From the cell containing the given text, extract its center point as [x, y] coordinate. 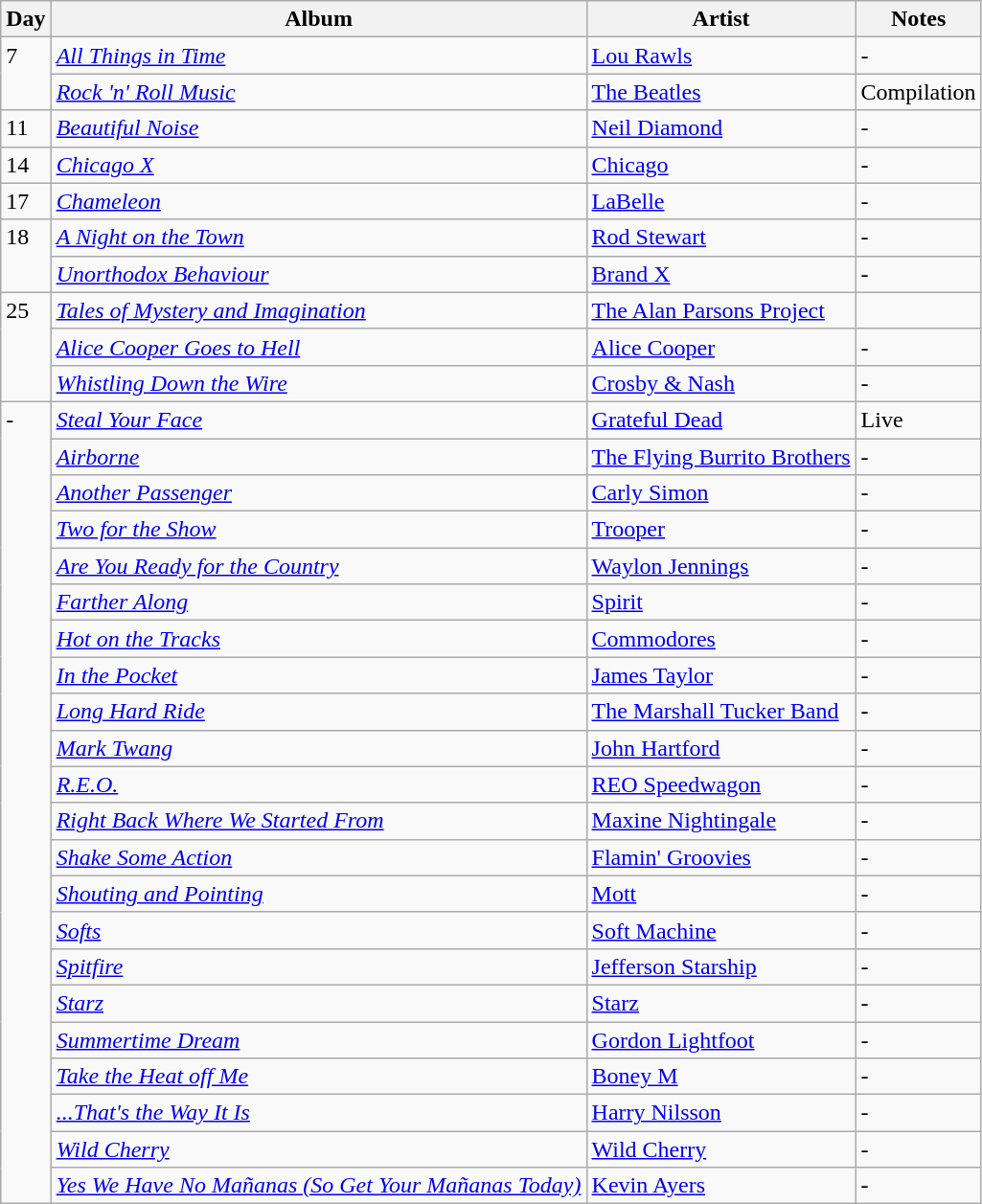
Farther Along [318, 602]
R.E.O. [318, 784]
Soft Machine [720, 930]
Brand X [720, 274]
Spitfire [318, 966]
Yes We Have No Mañanas (So Get Your Mañanas Today) [318, 1186]
18 [26, 256]
Alice Cooper Goes to Hell [318, 347]
The Flying Burrito Brothers [720, 457]
A Night on the Town [318, 238]
Gordon Lightfoot [720, 1039]
Boney M [720, 1077]
All Things in Time [318, 56]
Jefferson Starship [720, 966]
Long Hard Ride [318, 712]
Tales of Mystery and Imagination [318, 310]
7 [26, 74]
Rod Stewart [720, 238]
Crosby & Nash [720, 383]
Harry Nilsson [720, 1113]
John Hartford [720, 748]
14 [26, 165]
11 [26, 128]
Notes [918, 19]
Neil Diamond [720, 128]
25 [26, 347]
LaBelle [720, 201]
Mark Twang [318, 748]
Mott [720, 894]
17 [26, 201]
In the Pocket [318, 675]
Artist [720, 19]
Steal Your Face [318, 420]
Another Passenger [318, 493]
REO Speedwagon [720, 784]
Waylon Jennings [720, 566]
Maxine Nightingale [720, 821]
Airborne [318, 457]
The Marshall Tucker Band [720, 712]
Hot on the Tracks [318, 639]
Take the Heat off Me [318, 1077]
Kevin Ayers [720, 1186]
Chicago X [318, 165]
James Taylor [720, 675]
Beautiful Noise [318, 128]
Shake Some Action [318, 857]
Grateful Dead [720, 420]
Spirit [720, 602]
Chicago [720, 165]
Flamin' Groovies [720, 857]
Softs [318, 930]
The Alan Parsons Project [720, 310]
Trooper [720, 530]
...That's the Way It Is [318, 1113]
Are You Ready for the Country [318, 566]
Whistling Down the Wire [318, 383]
Day [26, 19]
Unorthodox Behaviour [318, 274]
Album [318, 19]
Commodores [720, 639]
Rock 'n' Roll Music [318, 92]
Summertime Dream [318, 1039]
Alice Cooper [720, 347]
Right Back Where We Started From [318, 821]
Live [918, 420]
Compilation [918, 92]
Carly Simon [720, 493]
Chameleon [318, 201]
Lou Rawls [720, 56]
Shouting and Pointing [318, 894]
The Beatles [720, 92]
Two for the Show [318, 530]
